Find where the given text appears and provide that cell's center as [X, Y] coordinate. 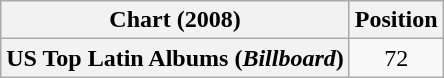
US Top Latin Albums (Billboard) [176, 58]
Position [396, 20]
72 [396, 58]
Chart (2008) [176, 20]
